Output the [X, Y] coordinate of the center of the cell containing the given text.  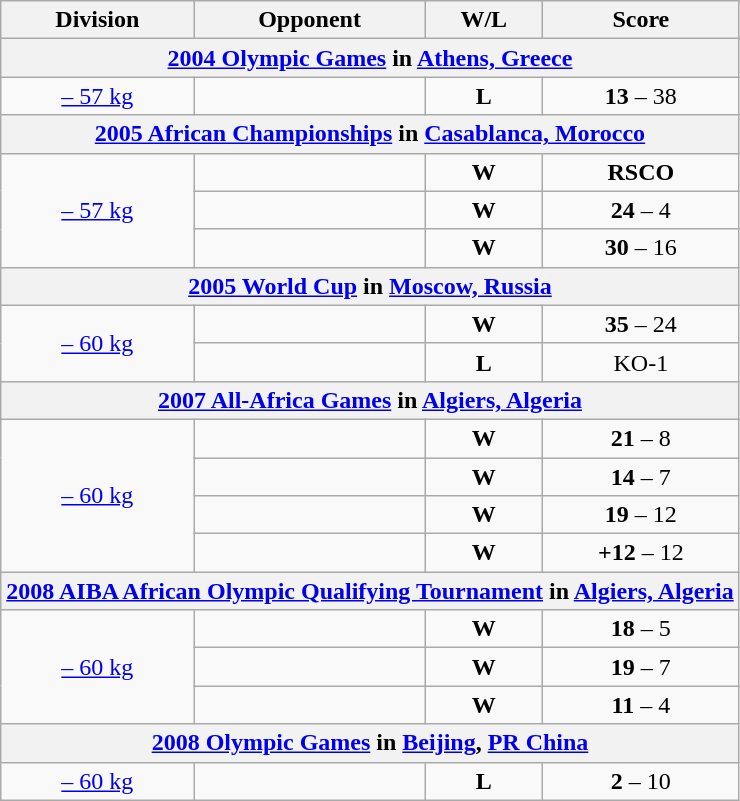
19 – 7 [640, 667]
35 – 24 [640, 324]
2005 African Championships in Casablanca, Morocco [370, 134]
11 – 4 [640, 705]
Opponent [310, 20]
2007 All-Africa Games in Algiers, Algeria [370, 400]
2008 Olympic Games in Beijing, PR China [370, 743]
24 – 4 [640, 210]
RSCO [640, 172]
Division [98, 20]
14 – 7 [640, 477]
+12 – 12 [640, 553]
W/L [484, 20]
KO-1 [640, 362]
2005 World Cup in Moscow, Russia [370, 286]
Score [640, 20]
13 – 38 [640, 96]
19 – 12 [640, 515]
21 – 8 [640, 438]
2008 AIBA African Olympic Qualifying Tournament in Algiers, Algeria [370, 591]
30 – 16 [640, 248]
18 – 5 [640, 629]
2004 Olympic Games in Athens, Greece [370, 58]
2 – 10 [640, 781]
